Scan for the cell matching the given text and deliver its [X, Y] coordinate at center. 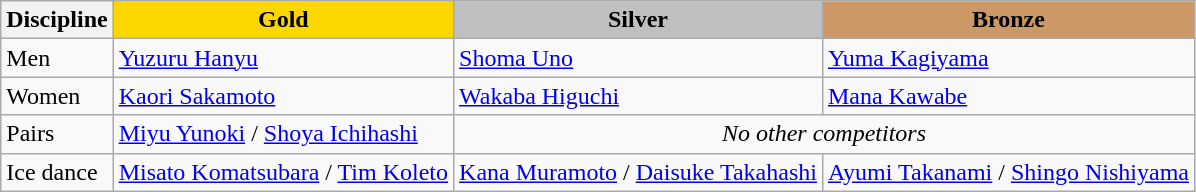
Yuma Kagiyama [1008, 58]
Mana Kawabe [1008, 96]
Kaori Sakamoto [283, 96]
Yuzuru Hanyu [283, 58]
Discipline [57, 20]
Pairs [57, 134]
Shoma Uno [638, 58]
Gold [283, 20]
No other competitors [824, 134]
Women [57, 96]
Men [57, 58]
Kana Muramoto / Daisuke Takahashi [638, 172]
Bronze [1008, 20]
Silver [638, 20]
Miyu Yunoki / Shoya Ichihashi [283, 134]
Misato Komatsubara / Tim Koleto [283, 172]
Ayumi Takanami / Shingo Nishiyama [1008, 172]
Wakaba Higuchi [638, 96]
Ice dance [57, 172]
